Return the [X, Y] coordinate for the center point of the cell that contains the specified text.  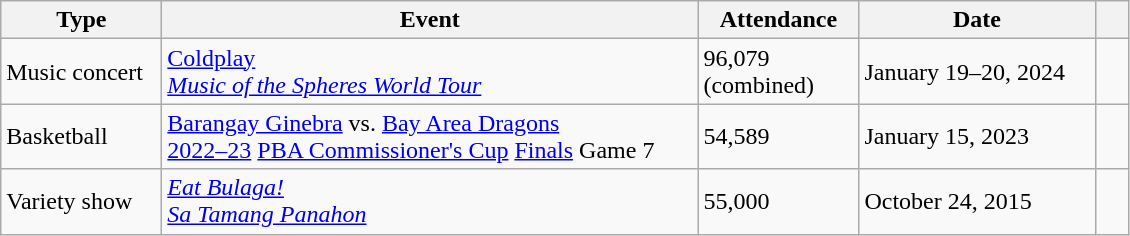
Event [430, 20]
Type [82, 20]
Date [977, 20]
Barangay Ginebra vs. Bay Area Dragons 2022–23 PBA Commissioner's Cup Finals Game 7 [430, 136]
Basketball [82, 136]
October 24, 2015 [977, 202]
96,079 (combined) [778, 72]
55,000 [778, 202]
January 15, 2023 [977, 136]
January 19–20, 2024 [977, 72]
Variety show [82, 202]
Coldplay Music of the Spheres World Tour [430, 72]
Eat Bulaga!Sa Tamang Panahon [430, 202]
Attendance [778, 20]
54,589 [778, 136]
Music concert [82, 72]
